Capture the cell that displays the provided text and extract its [x, y] central coordinate. 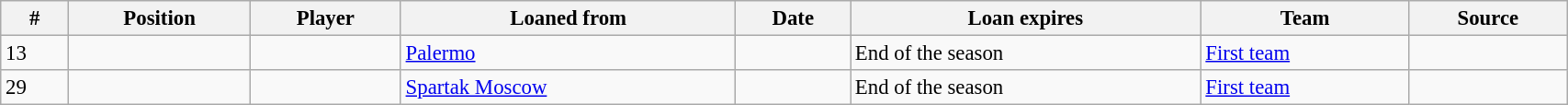
Source [1488, 18]
29 [35, 87]
# [35, 18]
Loan expires [1025, 18]
Spartak Moscow [568, 87]
Team [1304, 18]
Loaned from [568, 18]
Palermo [568, 53]
Player [325, 18]
13 [35, 53]
Date [794, 18]
Position [160, 18]
